Output the [x, y] coordinate of the center of the cell containing the given text.  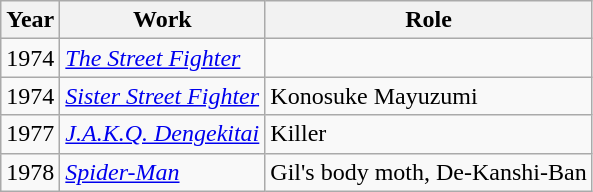
Gil's body moth, De-Kanshi-Ban [428, 172]
Spider-Man [162, 172]
1977 [30, 134]
Sister Street Fighter [162, 96]
J.A.K.Q. Dengekitai [162, 134]
Konosuke Mayuzumi [428, 96]
Role [428, 20]
Work [162, 20]
1978 [30, 172]
Year [30, 20]
The Street Fighter [162, 58]
Killer [428, 134]
